Extract the [x, y] coordinate from the center of the cell holding the provided text.  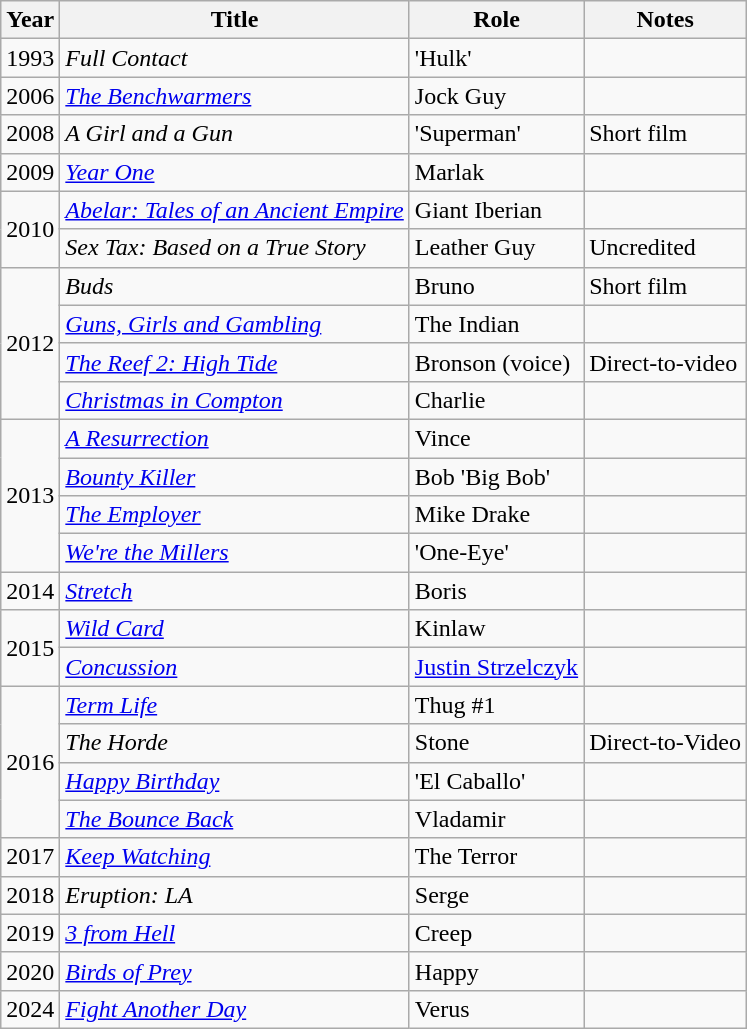
2016 [30, 762]
Keep Watching [234, 857]
A Resurrection [234, 438]
Marlak [496, 172]
Thug #1 [496, 705]
Creep [496, 933]
Concussion [234, 667]
Stone [496, 743]
2015 [30, 648]
Kinlaw [496, 629]
2024 [30, 1009]
'Superman' [496, 134]
Role [496, 20]
Full Contact [234, 58]
Vince [496, 438]
Sex Tax: Based on a True Story [234, 248]
'El Caballo' [496, 781]
2013 [30, 495]
Jock Guy [496, 96]
Serge [496, 895]
Eruption: LA [234, 895]
Bronson (voice) [496, 362]
Uncredited [666, 248]
Christmas in Compton [234, 400]
Direct-to-video [666, 362]
2018 [30, 895]
Boris [496, 591]
Title [234, 20]
2017 [30, 857]
Mike Drake [496, 515]
1993 [30, 58]
The Terror [496, 857]
2012 [30, 343]
Fight Another Day [234, 1009]
The Reef 2: High Tide [234, 362]
Bounty Killer [234, 477]
The Bounce Back [234, 819]
Birds of Prey [234, 971]
The Benchwarmers [234, 96]
Giant Iberian [496, 210]
Leather Guy [496, 248]
The Horde [234, 743]
The Employer [234, 515]
The Indian [496, 324]
2019 [30, 933]
Vladamir [496, 819]
Direct-to-Video [666, 743]
2008 [30, 134]
We're the Millers [234, 553]
Guns, Girls and Gambling [234, 324]
Wild Card [234, 629]
2020 [30, 971]
A Girl and a Gun [234, 134]
2009 [30, 172]
2010 [30, 229]
Stretch [234, 591]
Abelar: Tales of an Ancient Empire [234, 210]
Year [30, 20]
Charlie [496, 400]
2006 [30, 96]
'One-Eye' [496, 553]
Happy [496, 971]
Term Life [234, 705]
2014 [30, 591]
Notes [666, 20]
Happy Birthday [234, 781]
Buds [234, 286]
Year One [234, 172]
Verus [496, 1009]
Justin Strzelczyk [496, 667]
Bob 'Big Bob' [496, 477]
3 from Hell [234, 933]
'Hulk' [496, 58]
Bruno [496, 286]
